Identify which cell holds the provided text, then report its (x, y) central coordinate. 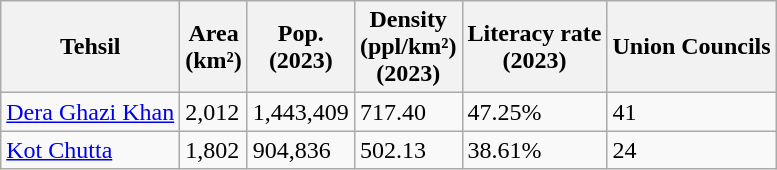
47.25% (534, 112)
41 (692, 112)
1,443,409 (300, 112)
Tehsil (90, 47)
Area(km²) (214, 47)
502.13 (408, 150)
24 (692, 150)
Union Councils (692, 47)
Density(ppl/km²)(2023) (408, 47)
Literacy rate(2023) (534, 47)
Pop.(2023) (300, 47)
Kot Chutta (90, 150)
Dera Ghazi Khan (90, 112)
2,012 (214, 112)
38.61% (534, 150)
1,802 (214, 150)
717.40 (408, 112)
904,836 (300, 150)
